For the text-containing cell, return its midpoint in (X, Y) coordinate format. 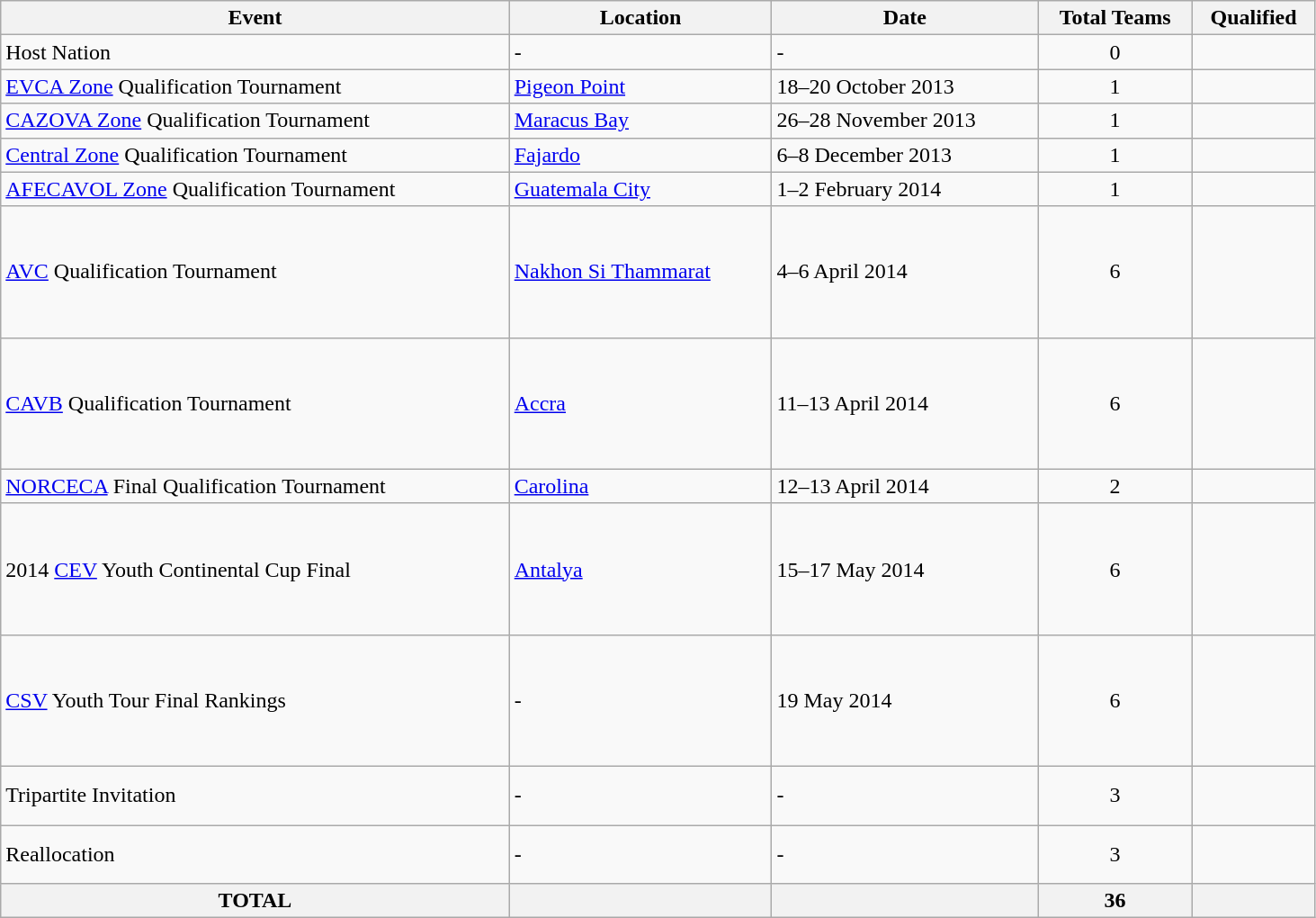
6–8 December 2013 (905, 155)
Maracus Bay (640, 121)
36 (1115, 901)
26–28 November 2013 (905, 121)
Date (905, 18)
Accra (640, 403)
Fajardo (640, 155)
Event (255, 18)
AVC Qualification Tournament (255, 272)
0 (1115, 52)
11–13 April 2014 (905, 403)
Nakhon Si Thammarat (640, 272)
Pigeon Point (640, 86)
4–6 April 2014 (905, 272)
AFECAVOL Zone Qualification Tournament (255, 189)
EVCA Zone Qualification Tournament (255, 86)
1–2 February 2014 (905, 189)
19 May 2014 (905, 700)
2 (1115, 486)
Carolina (640, 486)
NORCECA Final Qualification Tournament (255, 486)
CAZOVA Zone Qualification Tournament (255, 121)
CSV Youth Tour Final Rankings (255, 700)
2014 CEV Youth Continental Cup Final (255, 569)
18–20 October 2013 (905, 86)
Antalya (640, 569)
Host Nation (255, 52)
CAVB Qualification Tournament (255, 403)
Reallocation (255, 853)
Guatemala City (640, 189)
Location (640, 18)
12–13 April 2014 (905, 486)
TOTAL (255, 901)
Total Teams (1115, 18)
Central Zone Qualification Tournament (255, 155)
15–17 May 2014 (905, 569)
Tripartite Invitation (255, 796)
Qualified (1253, 18)
